From the cell containing the given text, extract its center point as [X, Y] coordinate. 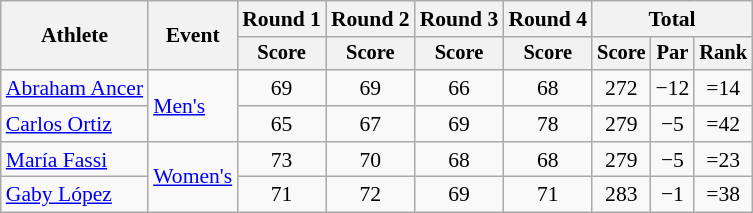
−12 [672, 88]
Men's [192, 106]
=42 [723, 124]
Women's [192, 178]
67 [370, 124]
=23 [723, 160]
Event [192, 36]
66 [460, 88]
Carlos Ortiz [74, 124]
Total [672, 19]
78 [548, 124]
72 [370, 195]
=14 [723, 88]
Round 1 [282, 19]
Par [672, 54]
María Fassi [74, 160]
Rank [723, 54]
73 [282, 160]
−1 [672, 195]
Round 2 [370, 19]
Abraham Ancer [74, 88]
Gaby López [74, 195]
=38 [723, 195]
283 [621, 195]
70 [370, 160]
65 [282, 124]
Round 4 [548, 19]
Round 3 [460, 19]
Athlete [74, 36]
272 [621, 88]
